For the text-containing cell, return its midpoint in [x, y] coordinate format. 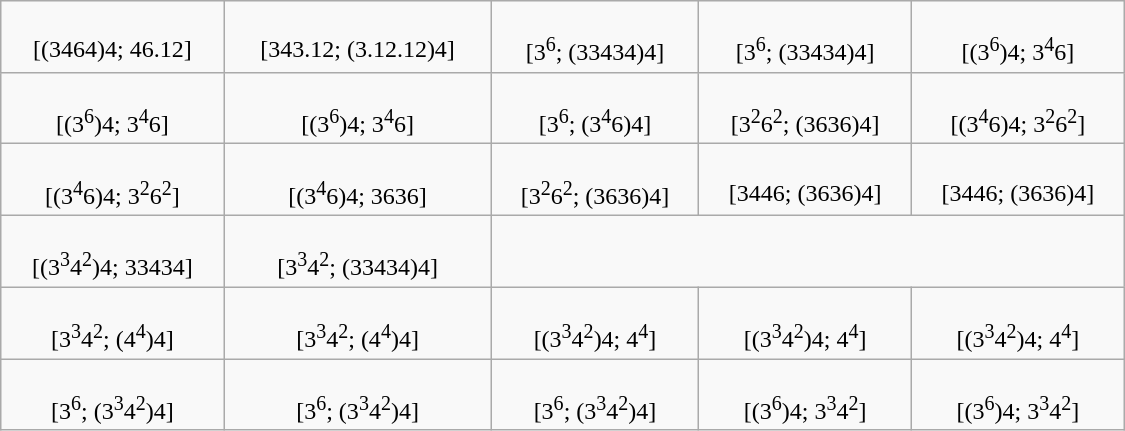
[3342; (33434)4] [358, 251]
[(3464)4; 46.12] [112, 37]
[(346)4; 3636] [358, 180]
[343.12; (3.12.12)4] [358, 37]
[(3342)4; 33434] [112, 251]
[36; (346)4] [595, 108]
